Extract the [X, Y] coordinate from the center of the cell holding the provided text.  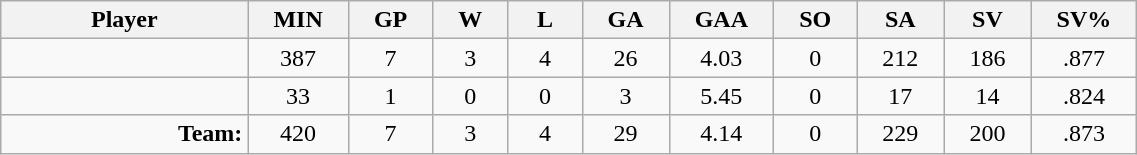
5.45 [721, 96]
MIN [298, 20]
1 [390, 96]
Player [124, 20]
387 [298, 58]
4.03 [721, 58]
33 [298, 96]
200 [988, 134]
GA [626, 20]
212 [900, 58]
4.14 [721, 134]
SO [816, 20]
SA [900, 20]
Team: [124, 134]
17 [900, 96]
229 [900, 134]
186 [988, 58]
SV% [1084, 20]
420 [298, 134]
.877 [1084, 58]
14 [988, 96]
SV [988, 20]
29 [626, 134]
.824 [1084, 96]
26 [626, 58]
.873 [1084, 134]
W [470, 20]
GP [390, 20]
GAA [721, 20]
L [545, 20]
